Find where the given text appears and provide that cell's center as [x, y] coordinate. 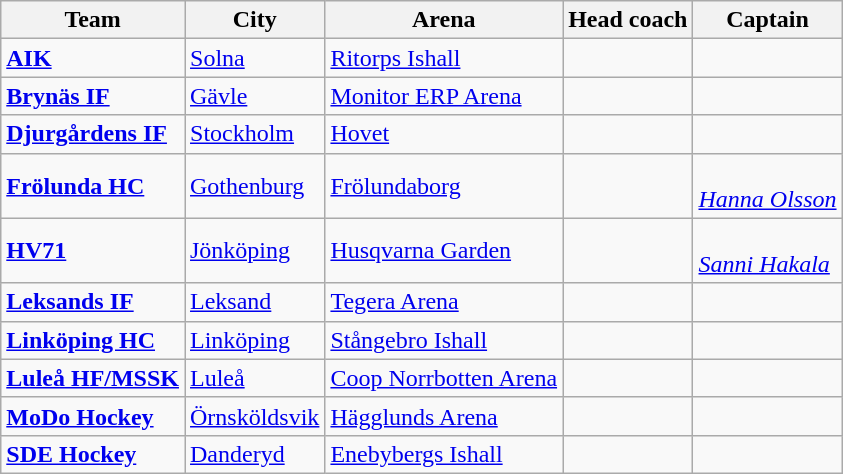
Djurgårdens IF [93, 134]
Husqvarna Garden [444, 250]
Captain [768, 20]
Tegera Arena [444, 302]
Leksands IF [93, 302]
Solna [254, 58]
Hägglunds Arena [444, 416]
Brynäs IF [93, 96]
Frölundaborg [444, 186]
Ritorps Ishall [444, 58]
Danderyd [254, 454]
Team [93, 20]
Luleå [254, 378]
Luleå HF/MSSK [93, 378]
Hovet [444, 134]
Head coach [628, 20]
Monitor ERP Arena [444, 96]
Stockholm [254, 134]
Stångebro Ishall [444, 340]
Örnsköldsvik [254, 416]
AIK [93, 58]
Linköping HC [93, 340]
City [254, 20]
Linköping [254, 340]
Leksand [254, 302]
Jönköping [254, 250]
SDE Hockey [93, 454]
Gävle [254, 96]
Coop Norrbotten Arena [444, 378]
Gothenburg [254, 186]
Enebybergs Ishall [444, 454]
Frölunda HC [93, 186]
MoDo Hockey [93, 416]
Hanna Olsson [768, 186]
Sanni Hakala [768, 250]
HV71 [93, 250]
Arena [444, 20]
